From the cell containing the given text, extract its center point as (X, Y) coordinate. 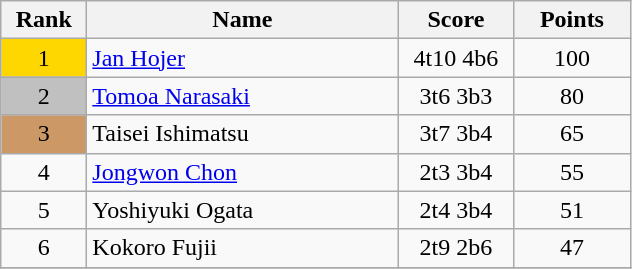
Yoshiyuki Ogata (242, 210)
4 (44, 172)
Kokoro Fujii (242, 248)
2t9 2b6 (456, 248)
2 (44, 96)
Taisei Ishimatsu (242, 134)
Jan Hojer (242, 58)
Name (242, 20)
65 (572, 134)
Score (456, 20)
2t3 3b4 (456, 172)
6 (44, 248)
Jongwon Chon (242, 172)
3t7 3b4 (456, 134)
4t10 4b6 (456, 58)
3t6 3b3 (456, 96)
Rank (44, 20)
51 (572, 210)
2t4 3b4 (456, 210)
1 (44, 58)
Points (572, 20)
55 (572, 172)
100 (572, 58)
47 (572, 248)
Tomoa Narasaki (242, 96)
80 (572, 96)
5 (44, 210)
3 (44, 134)
